Pinpoint the cell where the given text exists, returning its [x, y] midpoint coordinate. 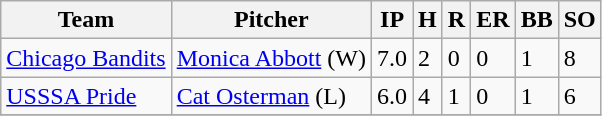
2 [428, 58]
BB [536, 20]
6.0 [392, 96]
8 [580, 58]
7.0 [392, 58]
IP [392, 20]
SO [580, 20]
Pitcher [271, 20]
Chicago Bandits [86, 58]
6 [580, 96]
H [428, 20]
Cat Osterman (L) [271, 96]
4 [428, 96]
Team [86, 20]
USSSA Pride [86, 96]
Monica Abbott (W) [271, 58]
ER [493, 20]
R [456, 20]
